Return the (x, y) coordinate for the center point of the cell that contains the specified text.  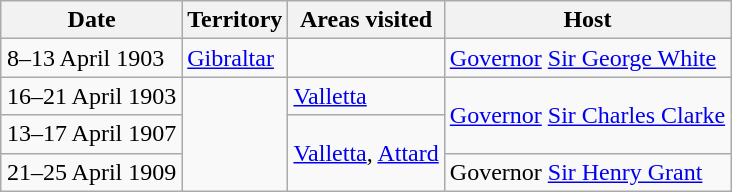
16–21 April 1903 (91, 96)
Valletta, Attard (366, 153)
8–13 April 1903 (91, 58)
21–25 April 1909 (91, 172)
Host (587, 20)
Governor Sir Charles Clarke (587, 115)
Governor Sir George White (587, 58)
Valletta (366, 96)
Territory (235, 20)
Areas visited (366, 20)
Date (91, 20)
Gibraltar (235, 58)
Governor Sir Henry Grant (587, 172)
13–17 April 1907 (91, 134)
